From the cell containing the given text, extract its center point as [X, Y] coordinate. 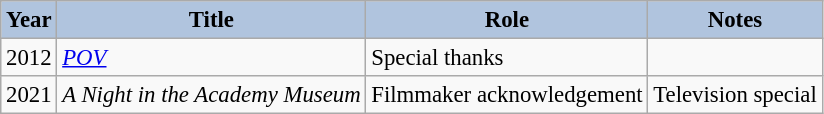
2012 [29, 58]
POV [212, 58]
2021 [29, 95]
Notes [735, 20]
A Night in the Academy Museum [212, 95]
Title [212, 20]
Television special [735, 95]
Filmmaker acknowledgement [507, 95]
Year [29, 20]
Role [507, 20]
Special thanks [507, 58]
